Find where the given text appears and provide that cell's center as (x, y) coordinate. 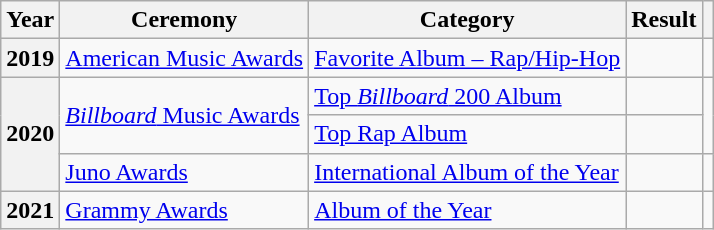
Top Rap Album (468, 134)
Album of the Year (468, 210)
Ceremony (184, 20)
Year (30, 20)
2021 (30, 210)
American Music Awards (184, 58)
2020 (30, 134)
Billboard Music Awards (184, 115)
Result (664, 20)
International Album of the Year (468, 172)
Top Billboard 200 Album (468, 96)
Grammy Awards (184, 210)
Juno Awards (184, 172)
2019 (30, 58)
Category (468, 20)
Favorite Album – Rap/Hip-Hop (468, 58)
